Detect which cell encompasses the target text, then output its (X, Y) center coordinate. 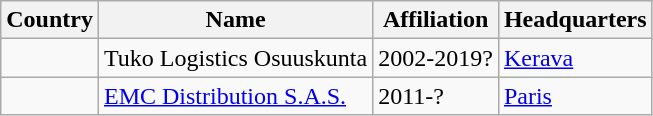
Kerava (575, 58)
Affiliation (436, 20)
Headquarters (575, 20)
Tuko Logistics Osuuskunta (235, 58)
2011-? (436, 96)
Paris (575, 96)
EMC Distribution S.A.S. (235, 96)
Country (50, 20)
Name (235, 20)
2002-2019? (436, 58)
